Pinpoint the cell where the given text exists, returning its (X, Y) midpoint coordinate. 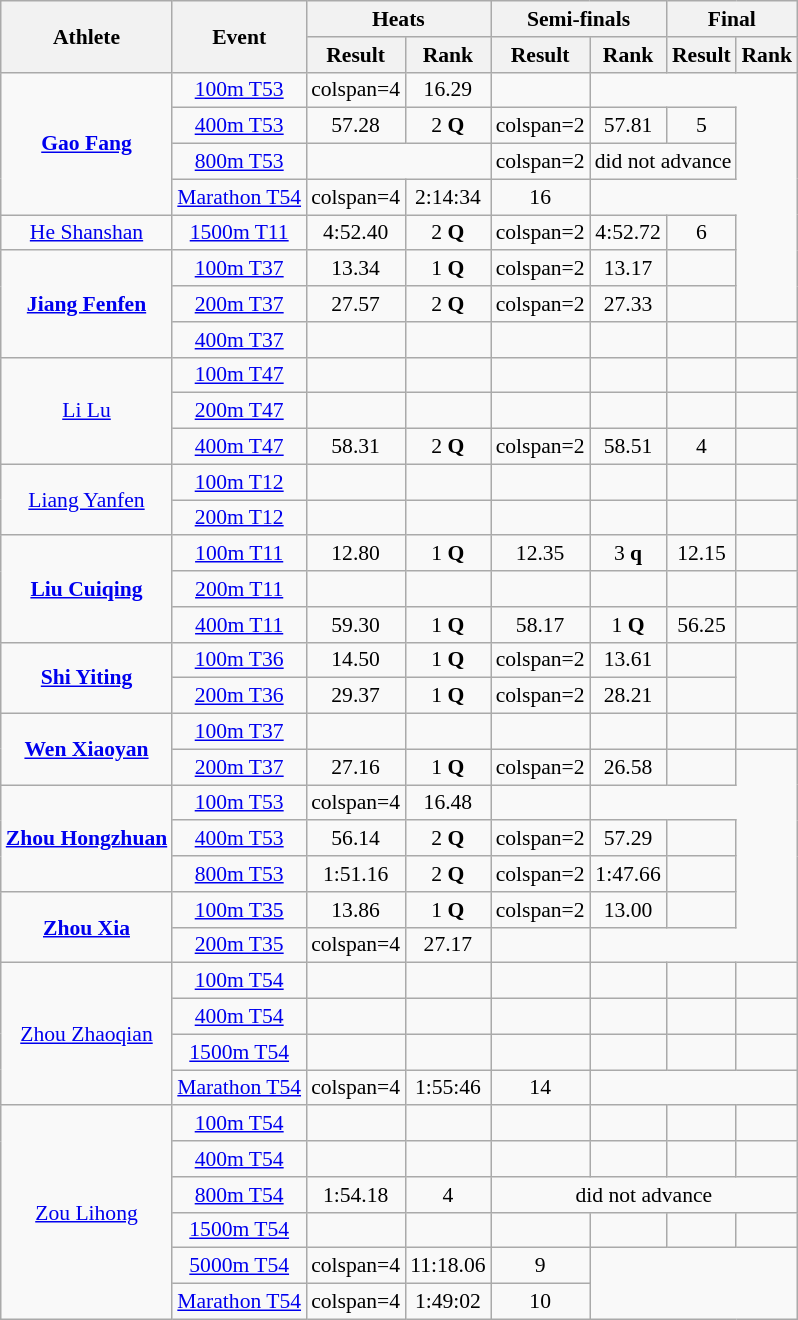
Event (239, 36)
400m T11 (239, 625)
28.21 (628, 696)
100m T35 (239, 910)
1:47.66 (628, 874)
Zhou Zhaoqian (87, 1034)
58.51 (628, 447)
57.28 (356, 126)
Zhou Hongzhuan (87, 838)
Liang Yanfen (87, 500)
Wen Xiaoyan (87, 750)
200m T12 (239, 518)
100m T47 (239, 375)
Heats (398, 19)
Shi Yiting (87, 678)
27.33 (628, 304)
10 (540, 1302)
6 (701, 233)
Zou Lihong (87, 1213)
57.29 (628, 839)
14.50 (356, 660)
Liu Cuiqing (87, 590)
13.00 (628, 910)
14 (540, 1088)
58.31 (356, 447)
4:52.72 (628, 233)
100m T12 (239, 482)
16 (540, 197)
12.80 (356, 554)
100m T36 (239, 660)
13.17 (628, 269)
400m T47 (239, 447)
58.17 (540, 625)
Li Lu (87, 410)
Zhou Xia (87, 928)
1:54.18 (356, 1195)
3 q (628, 554)
59.30 (356, 625)
9 (540, 1266)
1:51.16 (356, 874)
Athlete (87, 36)
Jiang Fenfen (87, 304)
56.25 (701, 625)
56.14 (356, 839)
13.61 (628, 660)
2:14:34 (448, 197)
1:49:02 (448, 1302)
13.86 (356, 910)
27.17 (448, 945)
27.16 (356, 767)
200m T47 (239, 411)
12.15 (701, 554)
200m T11 (239, 589)
57.81 (628, 126)
400m T37 (239, 340)
4:52.40 (356, 233)
29.37 (356, 696)
Final (732, 19)
200m T36 (239, 696)
27.57 (356, 304)
He Shanshan (87, 233)
800m T54 (239, 1195)
Gao Fang (87, 143)
5 (701, 126)
100m T11 (239, 554)
12.35 (540, 554)
1500m T11 (239, 233)
26.58 (628, 767)
5000m T54 (239, 1266)
13.34 (356, 269)
16.48 (448, 803)
200m T35 (239, 945)
11:18.06 (448, 1266)
16.29 (448, 90)
1:55:46 (448, 1088)
Semi-finals (579, 19)
